Return (X, Y) of the center of cell containing provided text 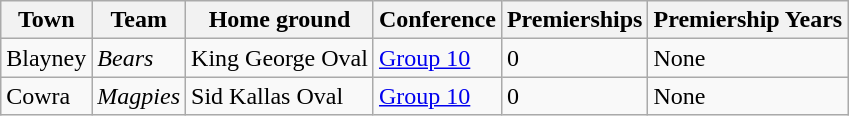
King George Oval (280, 58)
Magpies (139, 96)
Premierships (574, 20)
Home ground (280, 20)
Sid Kallas Oval (280, 96)
Cowra (46, 96)
Bears (139, 58)
Town (46, 20)
Team (139, 20)
Blayney (46, 58)
Conference (437, 20)
Premiership Years (748, 20)
